Pinpoint the cell where the given text exists, returning its (X, Y) midpoint coordinate. 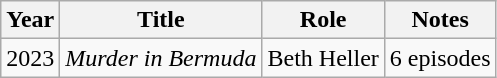
Murder in Bermuda (161, 58)
2023 (30, 58)
Title (161, 20)
Role (323, 20)
6 episodes (440, 58)
Beth Heller (323, 58)
Notes (440, 20)
Year (30, 20)
